Locate the cell with the specified text and output its [X, Y] center coordinate. 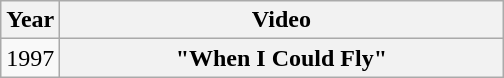
Year [30, 20]
Video [282, 20]
"When I Could Fly" [282, 58]
1997 [30, 58]
